Detect which cell encompasses the target text, then output its (X, Y) center coordinate. 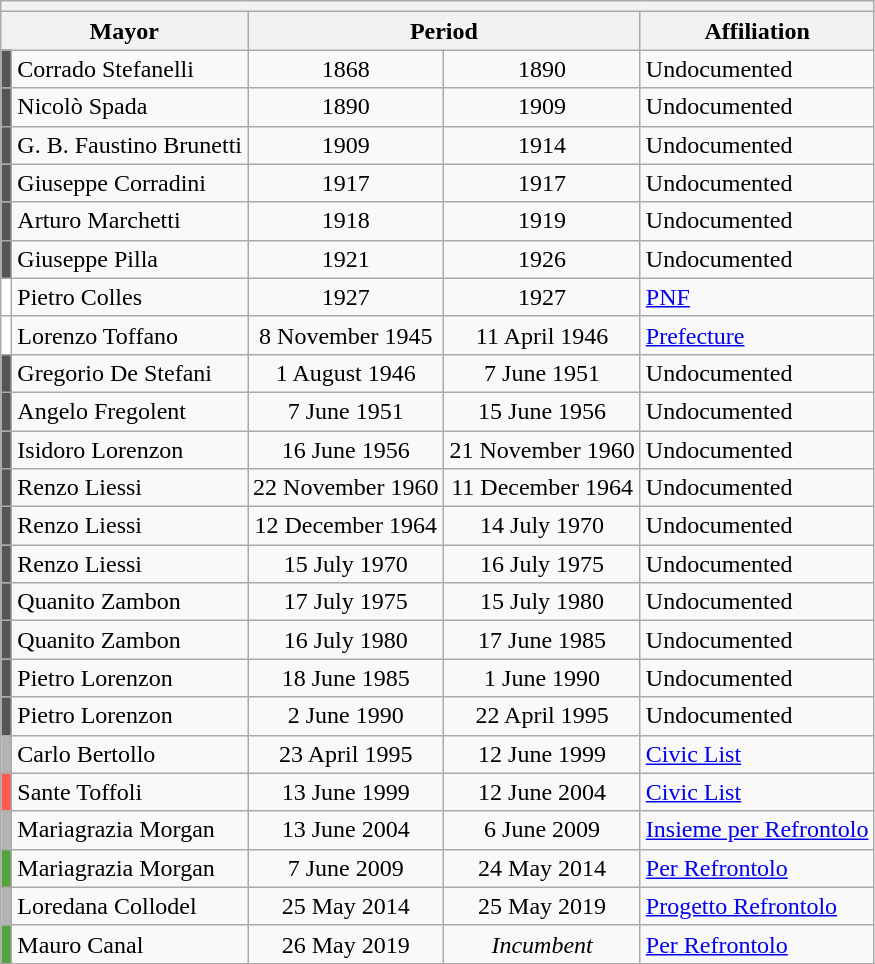
12 June 1999 (542, 754)
25 May 2014 (346, 906)
Pietro Colles (130, 297)
13 June 2004 (346, 830)
Arturo Marchetti (130, 221)
12 December 1964 (346, 526)
Loredana Collodel (130, 906)
PNF (757, 297)
21 November 1960 (542, 449)
Mauro Canal (130, 944)
Insieme per Refrontolo (757, 830)
Sante Toffoli (130, 792)
1868 (346, 69)
1921 (346, 259)
Gregorio De Stefani (130, 373)
11 April 1946 (542, 335)
24 May 2014 (542, 868)
G. B. Faustino Brunetti (130, 145)
Lorenzo Toffano (130, 335)
2 June 1990 (346, 716)
1 August 1946 (346, 373)
Mayor (124, 31)
18 June 1985 (346, 678)
6 June 2009 (542, 830)
Giuseppe Corradini (130, 183)
Angelo Fregolent (130, 411)
1914 (542, 145)
13 June 1999 (346, 792)
14 July 1970 (542, 526)
Affiliation (757, 31)
Period (444, 31)
16 June 1956 (346, 449)
7 June 2009 (346, 868)
Prefecture (757, 335)
15 June 1956 (542, 411)
Carlo Bertollo (130, 754)
22 November 1960 (346, 488)
Corrado Stefanelli (130, 69)
1926 (542, 259)
11 December 1964 (542, 488)
16 July 1980 (346, 640)
26 May 2019 (346, 944)
Isidoro Lorenzon (130, 449)
15 July 1970 (346, 564)
23 April 1995 (346, 754)
12 June 2004 (542, 792)
1 June 1990 (542, 678)
17 June 1985 (542, 640)
17 July 1975 (346, 602)
Nicolò Spada (130, 107)
Giuseppe Pilla (130, 259)
15 July 1980 (542, 602)
Incumbent (542, 944)
1918 (346, 221)
16 July 1975 (542, 564)
Progetto Refrontolo (757, 906)
1919 (542, 221)
25 May 2019 (542, 906)
22 April 1995 (542, 716)
8 November 1945 (346, 335)
